Return [X, Y] of the center of cell containing provided text 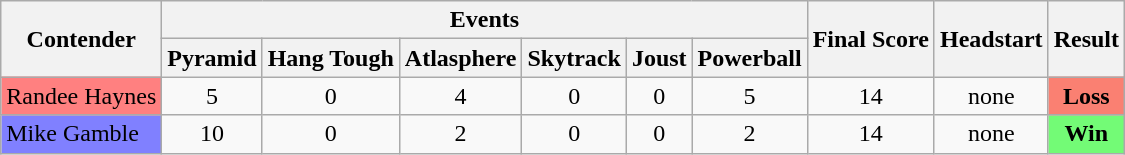
Skytrack [574, 58]
Randee Haynes [82, 96]
Events [484, 20]
Loss [1086, 96]
4 [460, 96]
Headstart [991, 39]
Contender [82, 39]
Result [1086, 39]
Hang Tough [330, 58]
10 [212, 134]
Atlasphere [460, 58]
Joust [659, 58]
Mike Gamble [82, 134]
Win [1086, 134]
Powerball [750, 58]
Pyramid [212, 58]
Final Score [870, 39]
